Scan for the cell matching the given text and deliver its [X, Y] coordinate at center. 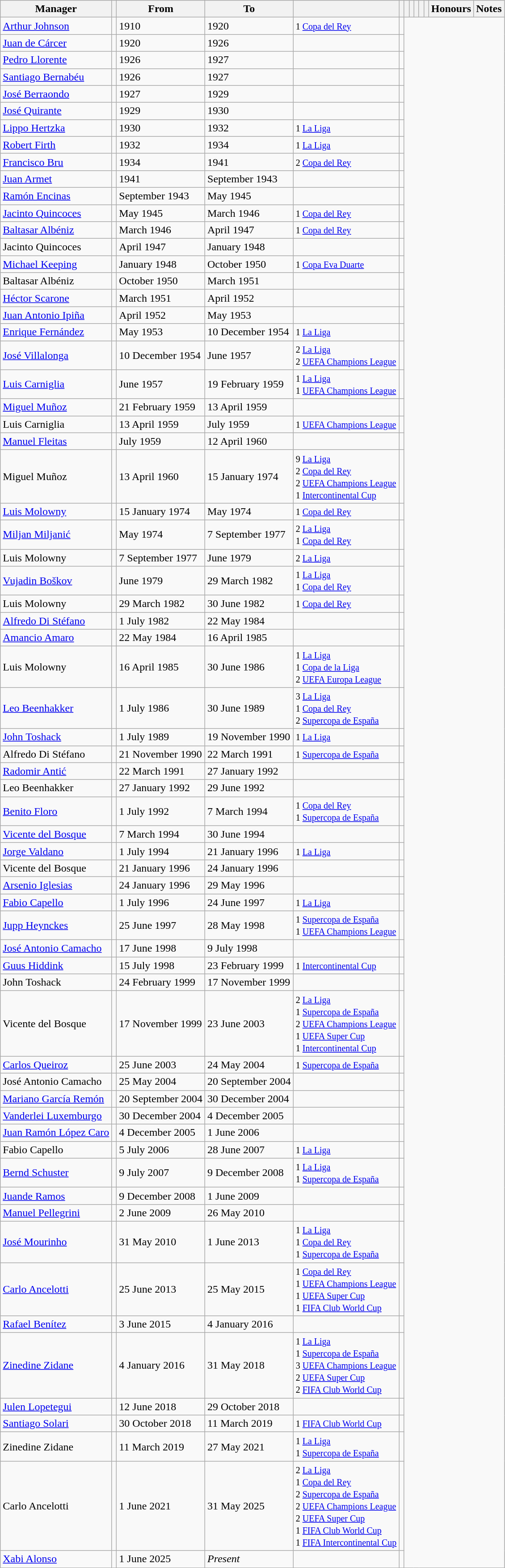
2 La Liga2 UEFA Champions League [346, 355]
15 July 1998 [161, 965]
24 February 1999 [161, 982]
1 July 1996 [161, 902]
29 October 2018 [249, 1407]
1 July 1994 [161, 851]
29 May 1996 [249, 885]
1 Copa del Rey1 UEFA Champions League1 UEFA Super Cup1 FIFA Club World Cup [346, 1289]
30 October 2018 [161, 1424]
Jorge Valdano [56, 851]
12 April 1960 [249, 441]
Vujadin Boškov [56, 581]
Enrique Fernández [56, 332]
1 Copa del Rey1 Supercopa de España [346, 811]
1 June 2021 [161, 1506]
Arsenio Iglesias [56, 885]
Amancio Amaro [56, 638]
To [249, 9]
Mariano García Remón [56, 1099]
Notes [489, 9]
2 La Liga1 Copa del Rey [346, 535]
1 June 2006 [249, 1133]
Miljan Miljanić [56, 535]
1 June 2009 [249, 1196]
19 February 1959 [249, 384]
2 Copa del Rey [346, 162]
25 May 2004 [161, 1082]
Honours [451, 9]
24 June 1997 [249, 902]
1 July 1982 [161, 621]
21 February 1959 [161, 407]
2 La Liga1 Supercopa de España2 UEFA Champions League1 UEFA Super Cup1 Intercontinental Cup [346, 1024]
Arthur Johnson [56, 26]
1 July 1989 [161, 737]
3 La Liga1 Copa del Rey2 Supercopa de España [346, 708]
Santiago Bernabéu [56, 77]
31 May 2018 [249, 1366]
Vanderlei Luxemburgo [56, 1116]
Jupp Heynckes [56, 925]
30 June 1986 [249, 667]
1910 [161, 26]
José Mourinho [56, 1242]
30 June 1982 [249, 604]
25 May 2015 [249, 1289]
27 May 2021 [249, 1446]
23 February 1999 [249, 965]
3 June 2015 [161, 1324]
30 June 1989 [249, 708]
1 July 1986 [161, 708]
25 June 2013 [161, 1289]
Rafael Benítez [56, 1324]
2 La Liga1 Copa del Rey2 Supercopa de España2 UEFA Champions League2 UEFA Super Cup1 FIFA Club World Cup1 FIFA Intercontinental Cup [346, 1506]
28 June 2007 [249, 1150]
19 November 1990 [249, 737]
Lippo Hertzka [56, 128]
Juande Ramos [56, 1196]
1 La Liga1 Copa del Rey [346, 581]
Michael Keeping [56, 264]
Ramón Encinas [56, 196]
From [161, 9]
1 June 2025 [161, 1559]
1 June 2013 [249, 1242]
12 June 2018 [161, 1407]
Manuel Fleitas [56, 441]
1 July 1992 [161, 811]
25 June 1997 [161, 925]
1 Intercontinental Cup [346, 965]
Radomir Antić [56, 771]
13 April 1960 [161, 476]
5 July 2006 [161, 1150]
26 May 2010 [249, 1213]
José Quirante [56, 111]
Juan Armet [56, 179]
28 May 1998 [249, 925]
Carlos Queiroz [56, 1065]
30 June 1994 [249, 834]
1 UEFA Champions League [346, 424]
9 July 2007 [161, 1173]
Juan Antonio Ipiña [56, 315]
Bernd Schuster [56, 1173]
1 La Liga1 UEFA Champions League [346, 384]
21 November 1990 [161, 754]
31 May 2010 [161, 1242]
Pedro Llorente [56, 60]
1 La Liga1 Copa del Rey1 Supercopa de España [346, 1242]
31 May 2025 [249, 1506]
Francisco Bru [56, 162]
José Berraondo [56, 94]
24 May 2004 [249, 1065]
Guus Hiddink [56, 965]
25 June 2003 [161, 1065]
23 June 2003 [249, 1024]
Xabi Alonso [56, 1559]
José Villalonga [56, 355]
2 June 2009 [161, 1213]
Manuel Pellegrini [56, 1213]
Julen Lopetegui [56, 1407]
2 La Liga [346, 557]
Benito Floro [56, 811]
Present [249, 1559]
9 July 1998 [249, 948]
Juan de Cárcer [56, 43]
1 Copa Eva Duarte [346, 264]
1 La Liga1 Supercopa de España3 UEFA Champions League2 UEFA Super Cup2 FIFA Club World Cup [346, 1366]
Héctor Scarone [56, 298]
1 Supercopa de España1 UEFA Champions League [346, 925]
Juan Ramón López Caro [56, 1133]
Manager [56, 9]
9 La Liga2 Copa del Rey2 UEFA Champions League1 Intercontinental Cup [346, 476]
1 FIFA Club World Cup [346, 1424]
Robert Firth [56, 145]
1 La Liga1 Copa de la Liga2 UEFA Europa League [346, 667]
Santiago Solari [56, 1424]
29 June 1992 [249, 788]
17 June 1998 [161, 948]
